Return the [x, y] coordinate for the center point of the cell that contains the specified text.  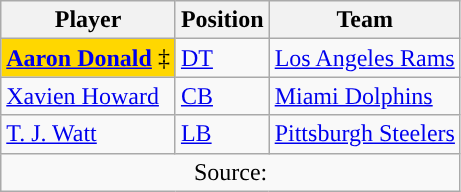
Los Angeles Rams [364, 58]
CB [222, 96]
Source: [231, 172]
Pittsburgh Steelers [364, 134]
Aaron Donald ‡ [88, 58]
Team [364, 20]
LB [222, 134]
T. J. Watt [88, 134]
Xavien Howard [88, 96]
Position [222, 20]
Player [88, 20]
Miami Dolphins [364, 96]
DT [222, 58]
